From the cell containing the given text, extract its center point as [X, Y] coordinate. 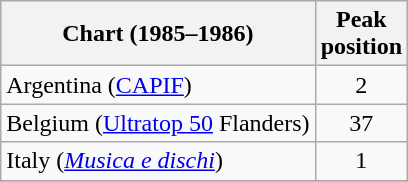
2 [361, 85]
Belgium (Ultratop 50 Flanders) [158, 123]
37 [361, 123]
Argentina (CAPIF) [158, 85]
Italy (Musica e dischi) [158, 161]
Chart (1985–1986) [158, 34]
1 [361, 161]
Peakposition [361, 34]
